Identify which cell holds the provided text, then report its [x, y] central coordinate. 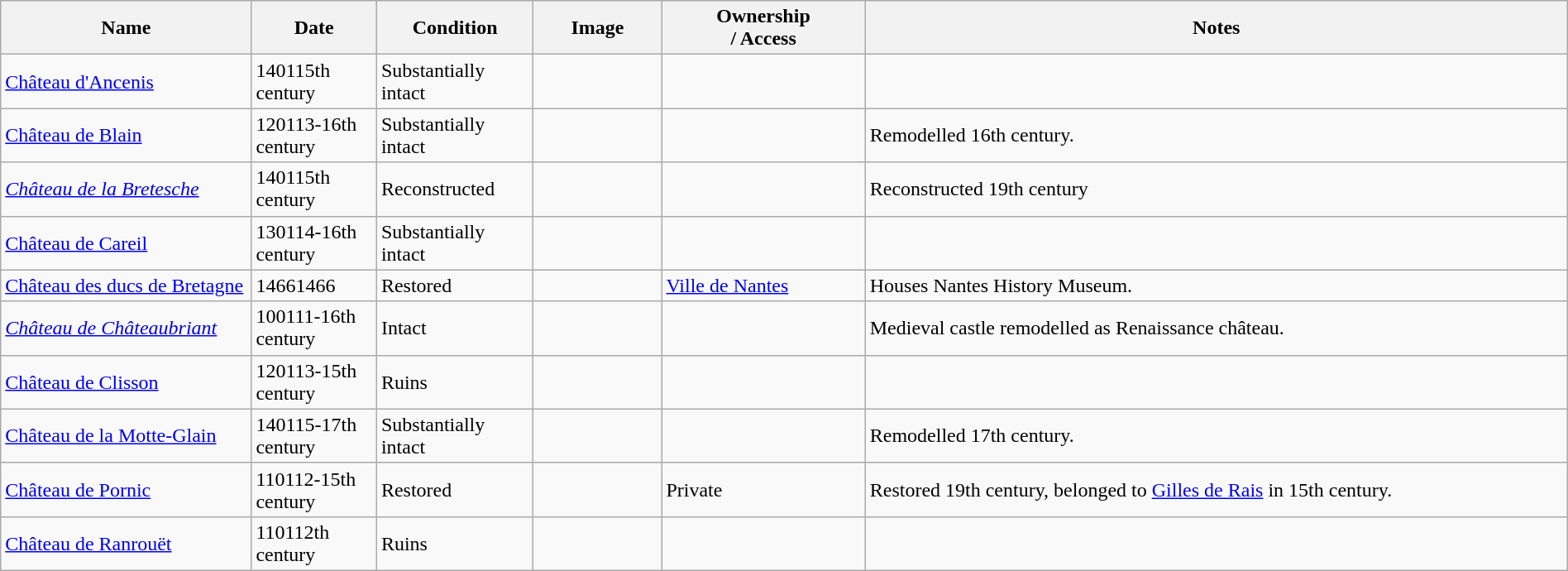
Château des ducs de Bretagne [126, 285]
140115-17th century [314, 435]
Remodelled 17th century. [1216, 435]
Château de la Bretesche [126, 189]
Reconstructed [455, 189]
Château de Blain [126, 136]
Notes [1216, 28]
120113-16th century [314, 136]
Houses Nantes History Museum. [1216, 285]
Remodelled 16th century. [1216, 136]
Restored 19th century, belonged to Gilles de Rais in 15th century. [1216, 490]
Name [126, 28]
100111-16th century [314, 328]
110112-15th century [314, 490]
Intact [455, 328]
14661466 [314, 285]
120113-15th century [314, 382]
Château de Careil [126, 243]
Date [314, 28]
130114-16th century [314, 243]
Ville de Nantes [763, 285]
Ownership/ Access [763, 28]
Private [763, 490]
110112th century [314, 543]
Reconstructed 19th century [1216, 189]
Château d'Ancenis [126, 81]
Château de Clisson [126, 382]
Condition [455, 28]
Château de Pornic [126, 490]
Château de la Motte-Glain [126, 435]
Image [597, 28]
Medieval castle remodelled as Renaissance château. [1216, 328]
Château de Châteaubriant [126, 328]
Château de Ranrouët [126, 543]
